Return the [X, Y] coordinate for the center point of the cell that contains the specified text.  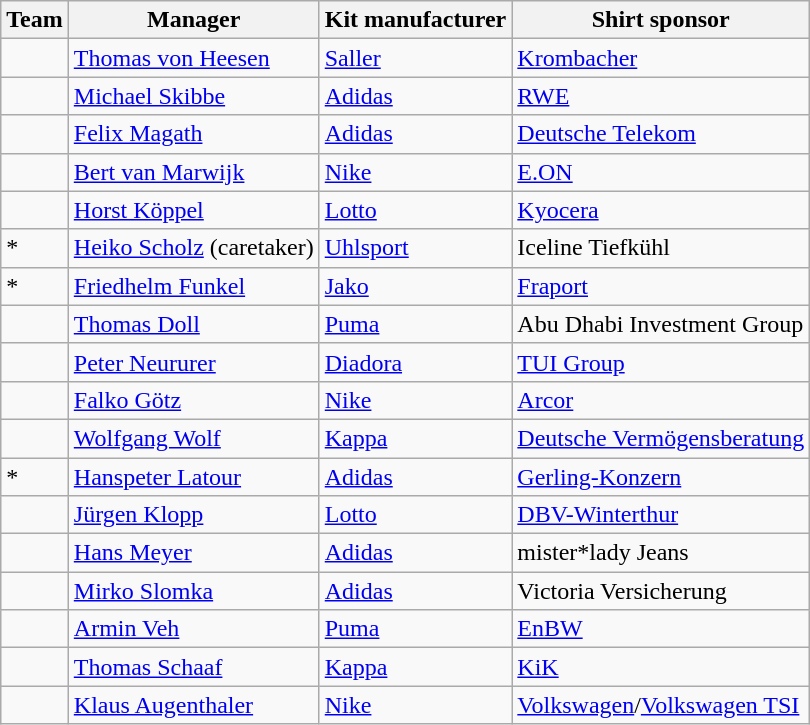
Gerling-Konzern [661, 477]
Diadora [416, 362]
Team [35, 20]
Falko Götz [194, 400]
EnBW [661, 629]
mister*lady Jeans [661, 553]
Saller [416, 58]
Michael Skibbe [194, 96]
Jako [416, 286]
Iceline Tiefkühl [661, 248]
Friedhelm Funkel [194, 286]
Arcor [661, 400]
DBV-Winterthur [661, 515]
Bert van Marwijk [194, 172]
Hans Meyer [194, 553]
Deutsche Vermögensberatung [661, 438]
E.ON [661, 172]
Klaus Augenthaler [194, 705]
Shirt sponsor [661, 20]
Volkswagen/Volkswagen TSI [661, 705]
Jürgen Klopp [194, 515]
Kit manufacturer [416, 20]
TUI Group [661, 362]
Wolfgang Wolf [194, 438]
Thomas von Heesen [194, 58]
Peter Neururer [194, 362]
Hanspeter Latour [194, 477]
Victoria Versicherung [661, 591]
Deutsche Telekom [661, 134]
Mirko Slomka [194, 591]
Heiko Scholz (caretaker) [194, 248]
Fraport [661, 286]
Armin Veh [194, 629]
Felix Magath [194, 134]
Krombacher [661, 58]
Thomas Doll [194, 324]
Kyocera [661, 210]
RWE [661, 96]
Manager [194, 20]
KiK [661, 667]
Uhlsport [416, 248]
Thomas Schaaf [194, 667]
Horst Köppel [194, 210]
Abu Dhabi Investment Group [661, 324]
